Identify which cell holds the provided text, then report its (x, y) central coordinate. 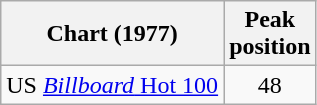
48 (270, 85)
US Billboard Hot 100 (112, 85)
Peakposition (270, 34)
Chart (1977) (112, 34)
